Determine the (x, y) coordinate at the center of the cell enclosing the given text.  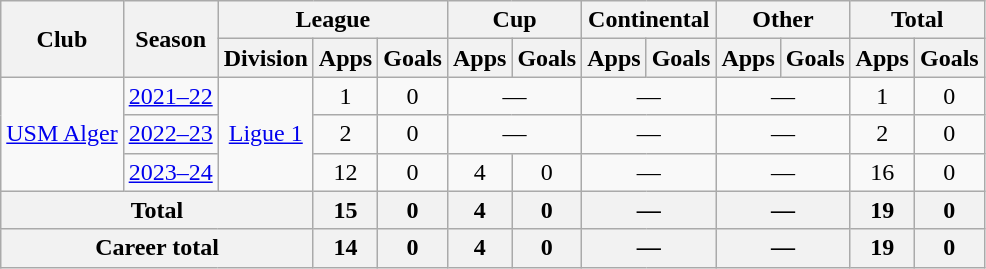
Club (62, 39)
2022–23 (170, 134)
16 (882, 172)
League (332, 20)
Season (170, 39)
Ligue 1 (266, 134)
Continental (649, 20)
2023–24 (170, 172)
15 (345, 210)
USM Alger (62, 134)
Cup (514, 20)
2021–22 (170, 96)
14 (345, 248)
Career total (158, 248)
Division (266, 58)
Other (783, 20)
12 (345, 172)
